Identify which cell holds the provided text, then report its (X, Y) central coordinate. 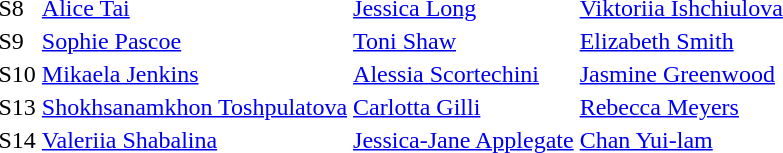
Mikaela Jenkins (194, 74)
Toni Shaw (464, 41)
Carlotta Gilli (464, 107)
Sophie Pascoe (194, 41)
Alessia Scortechini (464, 74)
Shokhsanamkhon Toshpulatova (194, 107)
